Provide the [X, Y] coordinate of the cell's center where the given text is located.  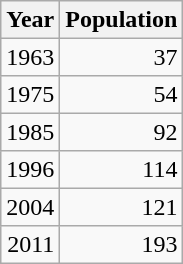
1975 [30, 94]
1963 [30, 56]
2011 [30, 244]
1996 [30, 170]
1985 [30, 132]
114 [122, 170]
54 [122, 94]
193 [122, 244]
37 [122, 56]
121 [122, 206]
2004 [30, 206]
92 [122, 132]
Population [122, 20]
Year [30, 20]
